Output the (X, Y) coordinate of the center of the cell containing the given text.  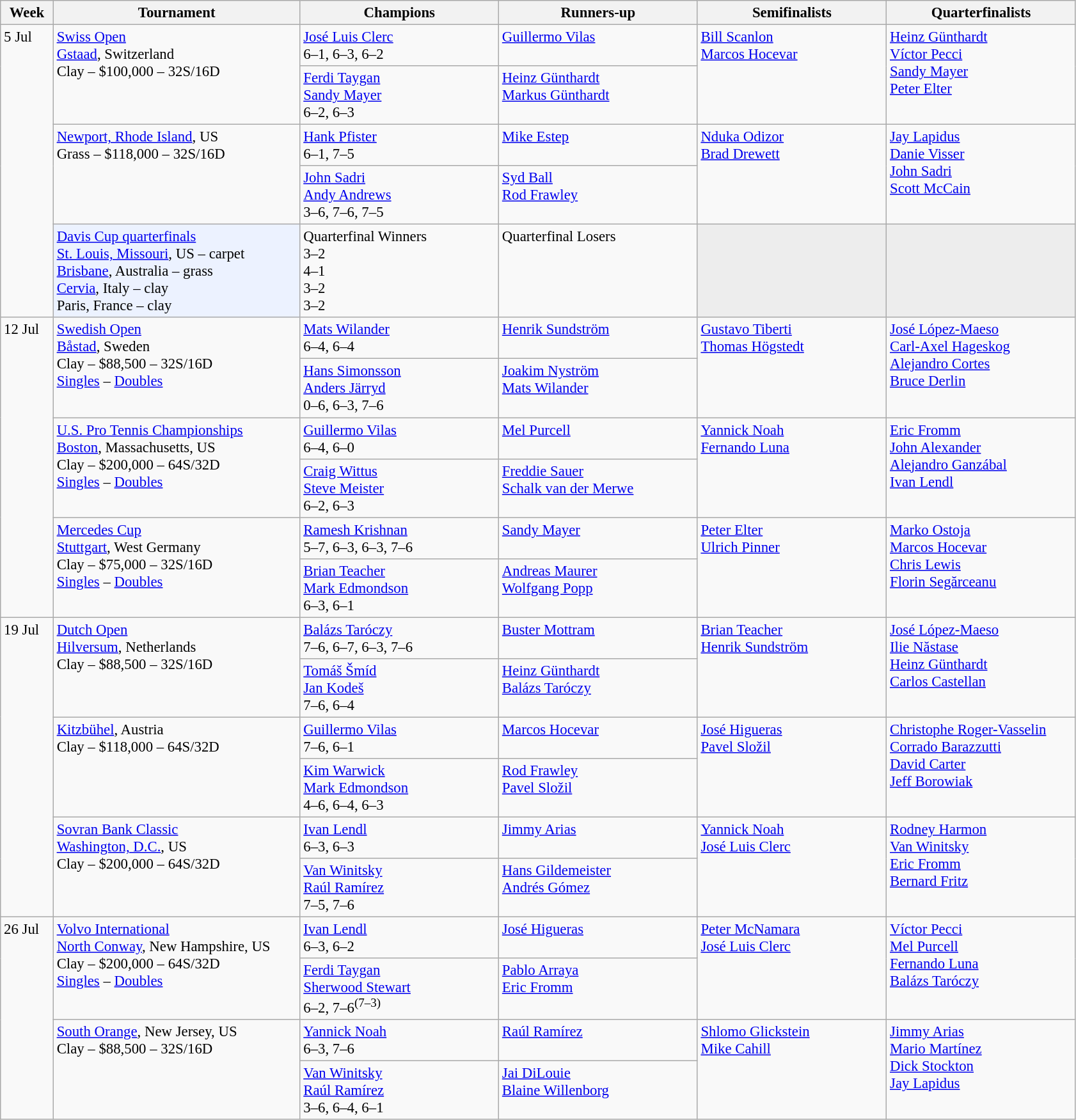
Eric Fromm John Alexander Alejandro Ganzábal Ivan Lendl (981, 468)
Mats Wilander 6–4, 6–4 (399, 338)
Volvo International North Conway, New Hampshire, US Clay – $200,000 – 64S/32D Singles – Doubles (177, 968)
Brian Teacher Mark Edmondson 6–3, 6–1 (399, 588)
Henrik Sundström (599, 338)
José López-Maeso Carl-Axel Hageskog Alejandro Cortes Bruce Derlin (981, 367)
Jay Lapidus Danie Visser John Sadri Scott McCain (981, 175)
Quarterfinal Losers (599, 271)
Heinz Günthardt Balázs Taróczy (599, 688)
Kitzbühel, Austria Clay – $118,000 – 64S/32D (177, 767)
Sandy Mayer (599, 539)
Guillermo Vilas (599, 46)
Nduka Odizor Brad Drewett (792, 175)
Heinz Günthardt Víctor Pecci Sandy Mayer Peter Elter (981, 75)
Tomáš Šmíd Jan Kodeš 7–6, 6–4 (399, 688)
Jai DiLouie Blaine Willenborg (599, 1091)
Davis Cup quarterfinals St. Louis, Missouri, US – carpet Brisbane, Australia – grass Cervia, Italy – clay Paris, France – clay (177, 271)
26 Jul (27, 1018)
Ivan Lendl 6–3, 6–2 (399, 938)
Shlomo Glickstein Mike Cahill (792, 1069)
Van Winitsky Raúl Ramírez 7–5, 7–6 (399, 888)
Guillermo Vilas 6–4, 6–0 (399, 439)
Semifinalists (792, 13)
Brian Teacher Henrik Sundström (792, 667)
José Higueras (599, 938)
Hank Pfister 6–1, 7–5 (399, 146)
19 Jul (27, 768)
Rodney Harmon Van Winitsky Eric Fromm Bernard Fritz (981, 867)
Ramesh Krishnan 5–7, 6–3, 6–3, 7–6 (399, 539)
Marcos Hocevar (599, 738)
Gustavo Tiberti Thomas Högstedt (792, 367)
12 Jul (27, 467)
Newport, Rhode Island, US Grass – $118,000 – 32S/16D (177, 175)
Van Winitsky Raúl Ramírez 3–6, 6–4, 6–1 (399, 1091)
Swiss Open Gstaad, Switzerland Clay – $100,000 – 32S/16D (177, 75)
Jimmy Arias Mario Martínez Dick Stockton Jay Lapidus (981, 1069)
Pablo Arraya Eric Fromm (599, 989)
Runners-up (599, 13)
Christophe Roger-Vasselin Corrado Barazzutti David Carter Jeff Borowiak (981, 767)
Buster Mottram (599, 638)
Hans Simonsson Anders Järryd 0–6, 6–3, 7–6 (399, 388)
Tournament (177, 13)
Ivan Lendl 6–3, 6–3 (399, 838)
Craig Wittus Steve Meister 6–2, 6–3 (399, 488)
Swedish Open Båstad, Sweden Clay – $88,500 – 32S/16D Singles – Doubles (177, 367)
Quarterfinal Winners 3–2 4–1 3–2 3–2 (399, 271)
Syd Ball Rod Frawley (599, 195)
Víctor Pecci Mel Purcell Fernando Luna Balázs Taróczy (981, 968)
South Orange, New Jersey, US Clay – $88,500 – 32S/16D (177, 1069)
Joakim Nyström Mats Wilander (599, 388)
U.S. Pro Tennis Championships Boston, Massachusetts, US Clay – $200,000 – 64S/32D Singles – Doubles (177, 468)
Jimmy Arias (599, 838)
John Sadri Andy Andrews 3–6, 7–6, 7–5 (399, 195)
Mike Estep (599, 146)
Yannick Noah José Luis Clerc (792, 867)
Champions (399, 13)
Ferdi Taygan Sherwood Stewart 6–2, 7–6(7–3) (399, 989)
Peter McNamara José Luis Clerc (792, 968)
José Higueras Pavel Složil (792, 767)
Balázs Taróczy 7–6, 6–7, 6–3, 7–6 (399, 638)
5 Jul (27, 171)
José Luis Clerc 6–1, 6–3, 6–2 (399, 46)
Yannick Noah 6–3, 7–6 (399, 1040)
Yannick Noah Fernando Luna (792, 468)
Quarterfinalists (981, 13)
Sovran Bank Classic Washington, D.C., US Clay – $200,000 – 64S/32D (177, 867)
Mercedes Cup Stuttgart, West Germany Clay – $75,000 – 32S/16D Singles – Doubles (177, 567)
Ferdi Taygan Sandy Mayer 6–2, 6–3 (399, 95)
Mel Purcell (599, 439)
Dutch Open Hilversum, Netherlands Clay – $88,500 – 32S/16D (177, 667)
Raúl Ramírez (599, 1040)
José López-Maeso Ilie Năstase Heinz Günthardt Carlos Castellan (981, 667)
Rod Frawley Pavel Složil (599, 788)
Peter Elter Ulrich Pinner (792, 567)
Guillermo Vilas 7–6, 6–1 (399, 738)
Kim Warwick Mark Edmondson 4–6, 6–4, 6–3 (399, 788)
Freddie Sauer Schalk van der Merwe (599, 488)
Week (27, 13)
Bill Scanlon Marcos Hocevar (792, 75)
Marko Ostoja Marcos Hocevar Chris Lewis Florin Segărceanu (981, 567)
Andreas Maurer Wolfgang Popp (599, 588)
Heinz Günthardt Markus Günthardt (599, 95)
Hans Gildemeister Andrés Gómez (599, 888)
